Detect which cell encompasses the target text, then output its [X, Y] center coordinate. 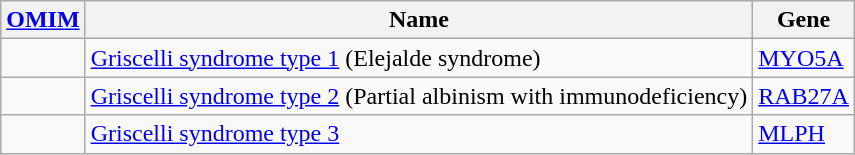
Griscelli syndrome type 1 (Elejalde syndrome) [419, 58]
RAB27A [804, 96]
Griscelli syndrome type 3 [419, 134]
Griscelli syndrome type 2 (Partial albinism with immunodeficiency) [419, 96]
OMIM [43, 20]
MYO5A [804, 58]
MLPH [804, 134]
Name [419, 20]
Gene [804, 20]
